Search for the cell housing the specified text and yield its (X, Y) center coordinate. 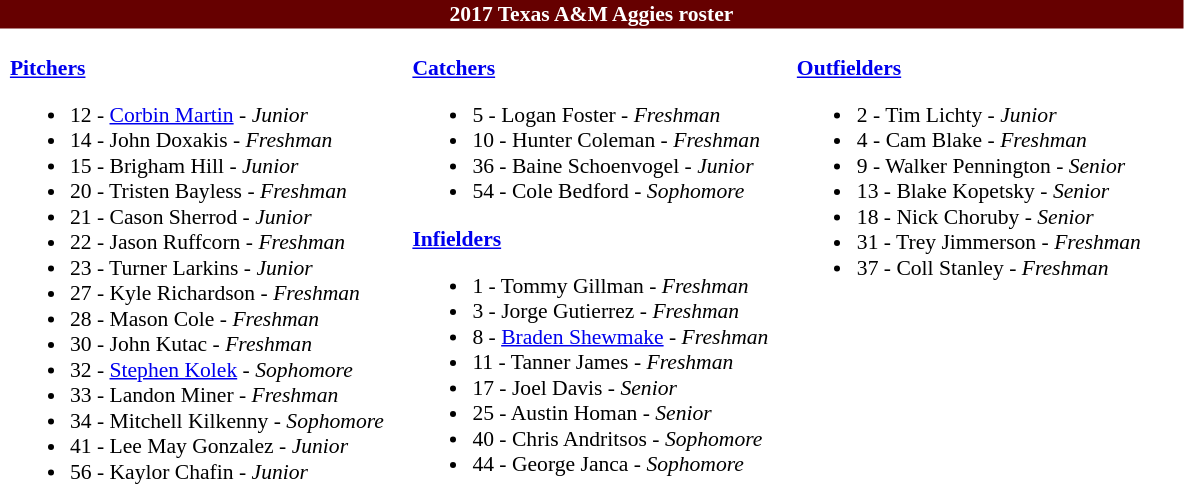
2017 Texas A&M Aggies roster (592, 14)
